Detect which cell encompasses the target text, then output its [x, y] center coordinate. 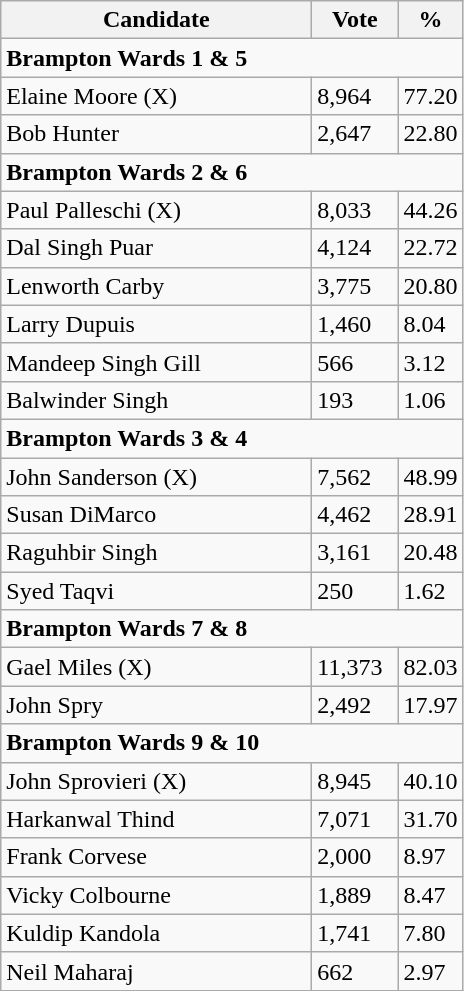
1,889 [355, 895]
3.12 [430, 362]
8,945 [355, 781]
4,124 [355, 248]
8,964 [355, 96]
44.26 [430, 210]
7,562 [355, 477]
662 [355, 971]
8.04 [430, 324]
Harkanwal Thind [156, 819]
20.48 [430, 553]
Brampton Wards 2 & 6 [232, 172]
John Spry [156, 705]
Brampton Wards 1 & 5 [232, 58]
Dal Singh Puar [156, 248]
1.06 [430, 400]
22.80 [430, 134]
11,373 [355, 667]
31.70 [430, 819]
Neil Maharaj [156, 971]
566 [355, 362]
1,460 [355, 324]
2,000 [355, 857]
4,462 [355, 515]
Raguhbir Singh [156, 553]
Kuldip Kandola [156, 933]
Brampton Wards 7 & 8 [232, 629]
17.97 [430, 705]
Paul Palleschi (X) [156, 210]
48.99 [430, 477]
20.80 [430, 286]
Elaine Moore (X) [156, 96]
2.97 [430, 971]
Syed Taqvi [156, 591]
2,492 [355, 705]
Vicky Colbourne [156, 895]
28.91 [430, 515]
8.47 [430, 895]
8.97 [430, 857]
22.72 [430, 248]
77.20 [430, 96]
Brampton Wards 3 & 4 [232, 438]
Gael Miles (X) [156, 667]
Lenworth Carby [156, 286]
% [430, 20]
John Sanderson (X) [156, 477]
1.62 [430, 591]
2,647 [355, 134]
Candidate [156, 20]
Vote [355, 20]
Balwinder Singh [156, 400]
7,071 [355, 819]
3,775 [355, 286]
250 [355, 591]
Larry Dupuis [156, 324]
John Sprovieri (X) [156, 781]
Brampton Wards 9 & 10 [232, 743]
193 [355, 400]
1,741 [355, 933]
3,161 [355, 553]
Mandeep Singh Gill [156, 362]
8,033 [355, 210]
Susan DiMarco [156, 515]
7.80 [430, 933]
40.10 [430, 781]
Bob Hunter [156, 134]
82.03 [430, 667]
Frank Corvese [156, 857]
